Provide the [x, y] coordinate of the cell's center where the given text is located.  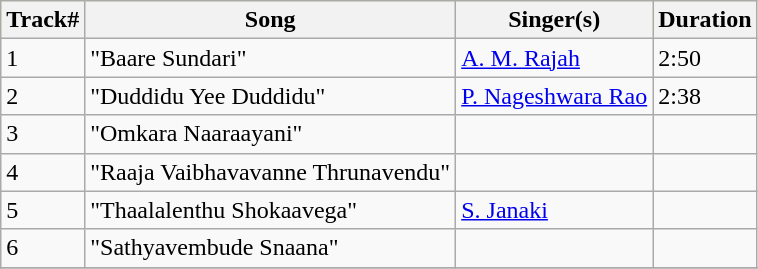
Duration [705, 20]
2:50 [705, 58]
"Raaja Vaibhavavanne Thrunavendu" [270, 172]
Song [270, 20]
3 [43, 134]
A. M. Rajah [554, 58]
2:38 [705, 96]
"Thaalalenthu Shokaavega" [270, 210]
2 [43, 96]
1 [43, 58]
"Baare Sundari" [270, 58]
"Sathyavembude Snaana" [270, 248]
5 [43, 210]
S. Janaki [554, 210]
Singer(s) [554, 20]
"Omkara Naaraayani" [270, 134]
Track# [43, 20]
6 [43, 248]
4 [43, 172]
P. Nageshwara Rao [554, 96]
"Duddidu Yee Duddidu" [270, 96]
